Find where the given text appears and provide that cell's center as (x, y) coordinate. 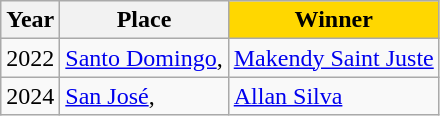
San José, (144, 96)
Allan Silva (334, 96)
2022 (30, 58)
Santo Domingo, (144, 58)
2024 (30, 96)
Place (144, 20)
Makendy Saint Juste (334, 58)
Year (30, 20)
Winner (334, 20)
